Search for the cell housing the specified text and yield its (X, Y) center coordinate. 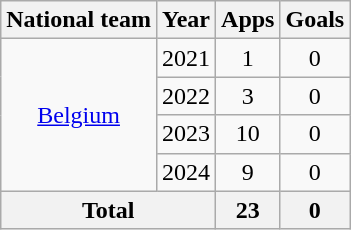
Apps (248, 20)
2022 (186, 96)
10 (248, 134)
Year (186, 20)
2023 (186, 134)
9 (248, 172)
Total (108, 210)
1 (248, 58)
3 (248, 96)
2021 (186, 58)
Belgium (79, 115)
Goals (315, 20)
23 (248, 210)
2024 (186, 172)
National team (79, 20)
